Identify which cell holds the provided text, then report its [x, y] central coordinate. 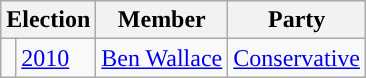
2010 [56, 58]
Member [162, 20]
Ben Wallace [162, 58]
Conservative [297, 58]
Election [48, 20]
Party [297, 20]
